From the cell containing the given text, extract its center point as [x, y] coordinate. 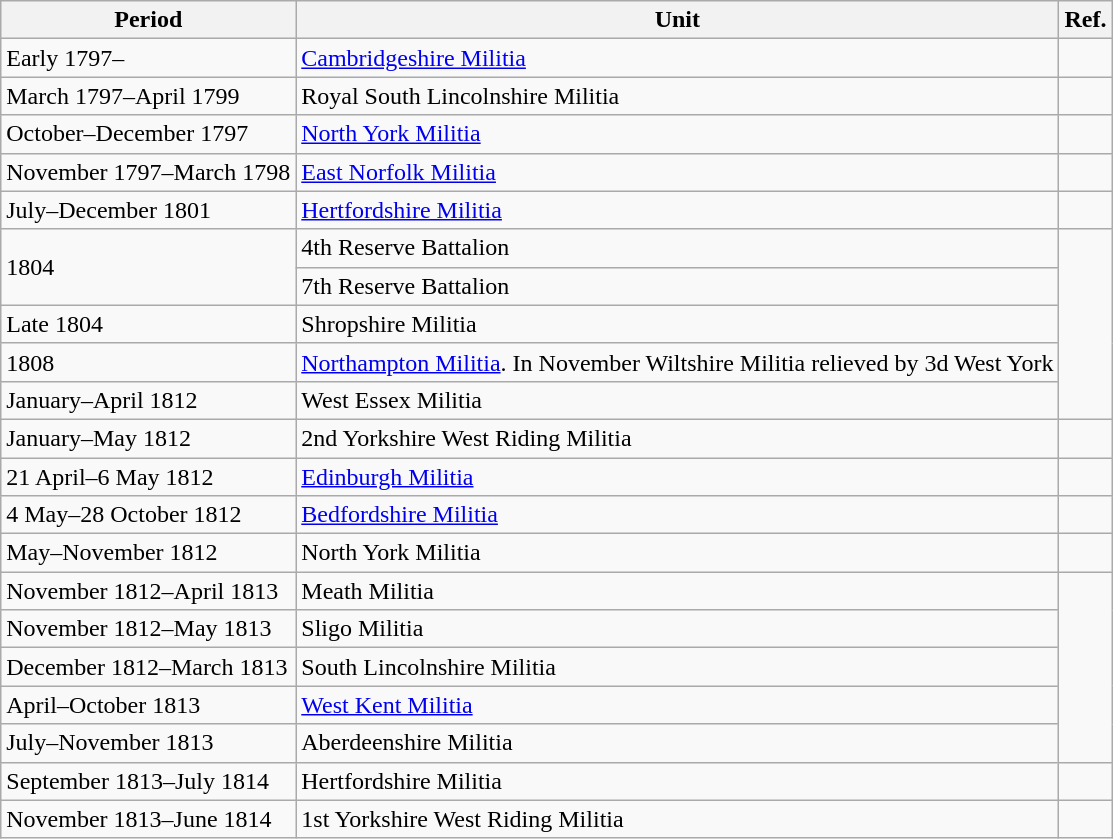
January–April 1812 [148, 400]
Aberdeenshire Militia [678, 743]
Sligo Militia [678, 629]
December 1812–March 1813 [148, 667]
Royal South Lincolnshire Militia [678, 96]
21 April–6 May 1812 [148, 477]
November 1813–June 1814 [148, 819]
Meath Militia [678, 591]
Bedfordshire Militia [678, 515]
West Essex Militia [678, 400]
September 1813–July 1814 [148, 781]
1804 [148, 267]
Cambridgeshire Militia [678, 58]
November 1812–May 1813 [148, 629]
July–November 1813 [148, 743]
July–December 1801 [148, 210]
Late 1804 [148, 324]
Ref. [1086, 20]
2nd Yorkshire West Riding Militia [678, 438]
October–December 1797 [148, 134]
1st Yorkshire West Riding Militia [678, 819]
November 1812–April 1813 [148, 591]
Early 1797– [148, 58]
4th Reserve Battalion [678, 248]
November 1797–March 1798 [148, 172]
Unit [678, 20]
7th Reserve Battalion [678, 286]
Northampton Militia. In November Wiltshire Militia relieved by 3d West York [678, 362]
April–October 1813 [148, 705]
1808 [148, 362]
Period [148, 20]
Shropshire Militia [678, 324]
West Kent Militia [678, 705]
4 May–28 October 1812 [148, 515]
East Norfolk Militia [678, 172]
May–November 1812 [148, 553]
Edinburgh Militia [678, 477]
January–May 1812 [148, 438]
March 1797–April 1799 [148, 96]
South Lincolnshire Militia [678, 667]
